For the text-containing cell, return its midpoint in (X, Y) coordinate format. 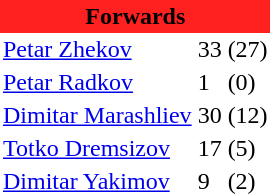
Dimitar Marashliev (98, 116)
33 (210, 50)
30 (210, 116)
Petar Zhekov (98, 50)
Petar Radkov (98, 82)
1 (210, 82)
Totko Dremsizov (98, 148)
17 (210, 148)
